For the text-containing cell, return its midpoint in [x, y] coordinate format. 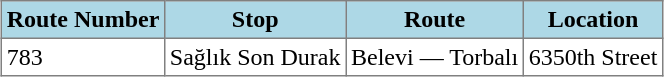
Belevi — Torbalı [435, 57]
Route Number [82, 20]
Route [435, 20]
6350th Street [592, 57]
Sağlık Son Durak [256, 57]
Stop [256, 20]
Location [592, 20]
783 [82, 57]
